Output the [x, y] coordinate of the center of the cell containing the given text.  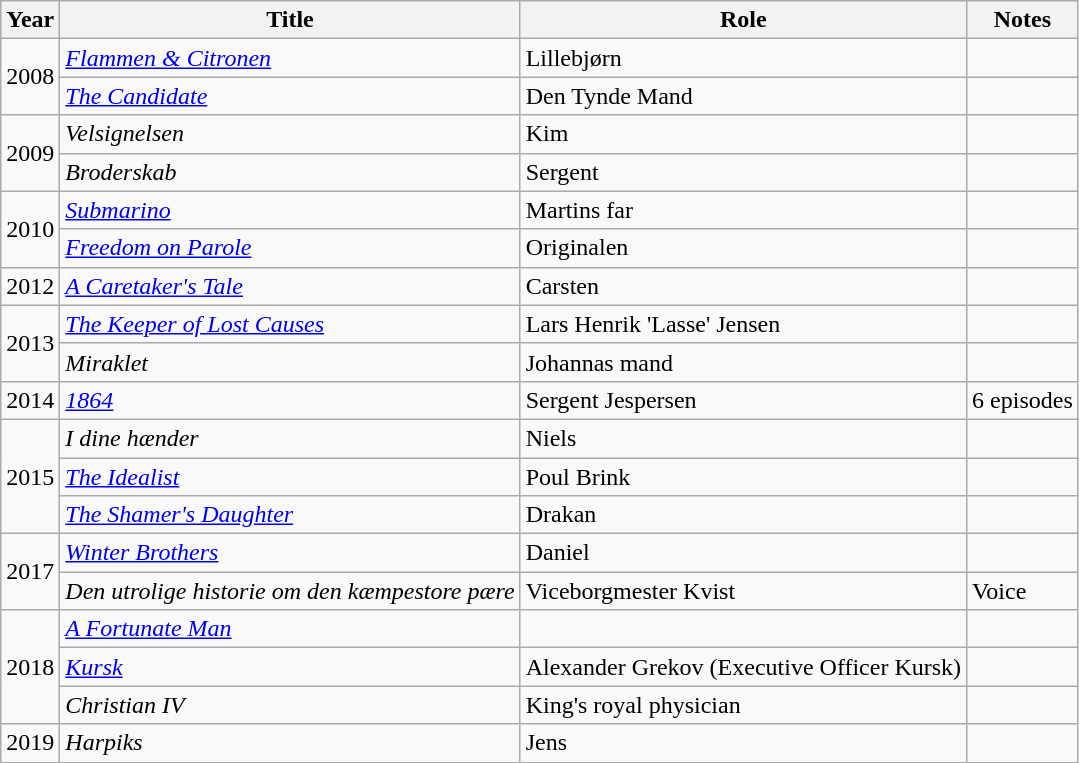
Broderskab [290, 172]
2012 [30, 286]
Den Tynde Mand [743, 96]
Flammen & Citronen [290, 58]
The Shamer's Daughter [290, 515]
Kim [743, 134]
Alexander Grekov (Executive Officer Kursk) [743, 667]
2015 [30, 476]
Submarino [290, 210]
2010 [30, 229]
A Fortunate Man [290, 629]
2018 [30, 667]
Notes [1023, 20]
Johannas mand [743, 362]
Title [290, 20]
Role [743, 20]
Jens [743, 743]
Niels [743, 438]
Miraklet [290, 362]
A Caretaker's Tale [290, 286]
King's royal physician [743, 705]
Daniel [743, 553]
2008 [30, 77]
Lillebjørn [743, 58]
6 episodes [1023, 400]
Carsten [743, 286]
Freedom on Parole [290, 248]
Winter Brothers [290, 553]
2019 [30, 743]
2017 [30, 572]
Kursk [290, 667]
The Keeper of Lost Causes [290, 324]
Originalen [743, 248]
Harpiks [290, 743]
Sergent Jespersen [743, 400]
Den utrolige historie om den kæmpestore pære [290, 591]
Poul Brink [743, 477]
Martins far [743, 210]
The Idealist [290, 477]
Voice [1023, 591]
2014 [30, 400]
2009 [30, 153]
Lars Henrik 'Lasse' Jensen [743, 324]
Drakan [743, 515]
Velsignelsen [290, 134]
I dine hænder [290, 438]
Christian IV [290, 705]
1864 [290, 400]
Year [30, 20]
2013 [30, 343]
Sergent [743, 172]
The Candidate [290, 96]
Viceborgmester Kvist [743, 591]
